Scan for the cell matching the given text and deliver its [X, Y] coordinate at center. 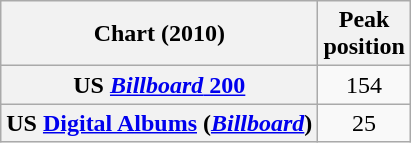
Chart (2010) [160, 34]
US Billboard 200 [160, 85]
154 [364, 85]
US Digital Albums (Billboard) [160, 123]
Peakposition [364, 34]
25 [364, 123]
